Determine the [X, Y] coordinate at the center of the cell enclosing the given text.  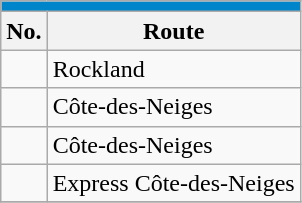
Rockland [174, 69]
No. [24, 31]
Express Côte-des-Neiges [174, 183]
Route [174, 31]
